Locate the cell with the specified text and output its [x, y] center coordinate. 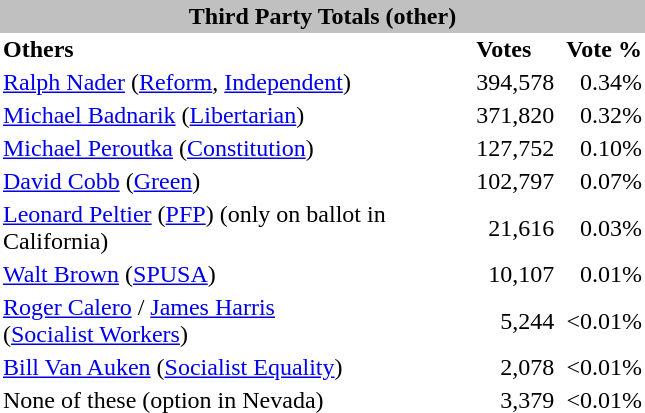
Michael Peroutka (Constitution) [236, 148]
David Cobb (Green) [236, 182]
Ralph Nader (Reform, Independent) [236, 82]
0.01% [604, 274]
0.07% [604, 182]
Others [236, 50]
102,797 [515, 182]
0.32% [604, 116]
Roger Calero / James Harris (Socialist Workers) [236, 321]
0.34% [604, 82]
Leonard Peltier (PFP) (only on ballot in California) [236, 228]
127,752 [515, 148]
Michael Badnarik (Libertarian) [236, 116]
394,578 [515, 82]
5,244 [515, 321]
Vote % [604, 50]
Walt Brown (SPUSA) [236, 274]
Bill Van Auken (Socialist Equality) [236, 368]
0.10% [604, 148]
21,616 [515, 228]
Votes [515, 50]
2,078 [515, 368]
371,820 [515, 116]
Third Party Totals (other) [322, 16]
0.03% [604, 228]
10,107 [515, 274]
